Return [X, Y] of the center of cell containing provided text 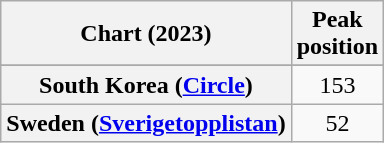
52 [337, 123]
Chart (2023) [146, 34]
South Korea (Circle) [146, 85]
Peakposition [337, 34]
153 [337, 85]
Sweden (Sverigetopplistan) [146, 123]
